Provide the (X, Y) coordinate of the cell's center where the given text is located.  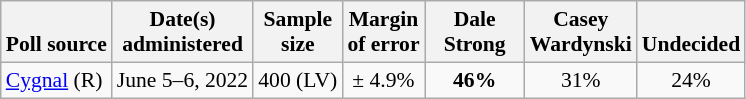
Samplesize (298, 32)
31% (581, 80)
June 5–6, 2022 (182, 80)
CaseyWardynski (581, 32)
Date(s)administered (182, 32)
24% (691, 80)
Marginof error (383, 32)
400 (LV) (298, 80)
Poll source (56, 32)
46% (475, 80)
± 4.9% (383, 80)
Undecided (691, 32)
Cygnal (R) (56, 80)
DaleStrong (475, 32)
